Identify which cell holds the provided text, then report its (X, Y) central coordinate. 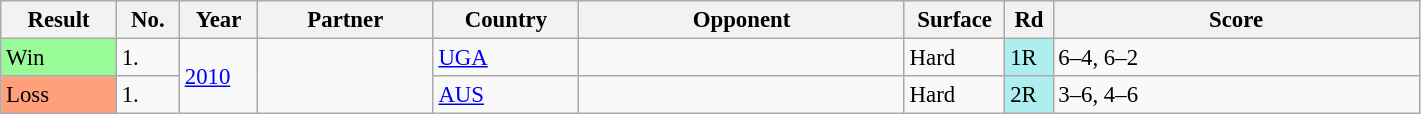
1R (1029, 58)
2R (1029, 95)
Country (506, 20)
Opponent (742, 20)
Result (59, 20)
3–6, 4–6 (1236, 95)
Year (218, 20)
Surface (954, 20)
Score (1236, 20)
6–4, 6–2 (1236, 58)
Win (59, 58)
AUS (506, 95)
No. (148, 20)
Rd (1029, 20)
UGA (506, 58)
Partner (346, 20)
Loss (59, 95)
2010 (218, 76)
